Provide the [x, y] coordinate of the cell's center where the given text is located.  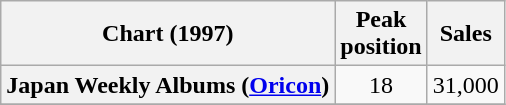
31,000 [466, 85]
Chart (1997) [168, 34]
Japan Weekly Albums (Oricon) [168, 85]
Sales [466, 34]
Peakposition [381, 34]
18 [381, 85]
